Locate the cell with the specified text and output its (X, Y) center coordinate. 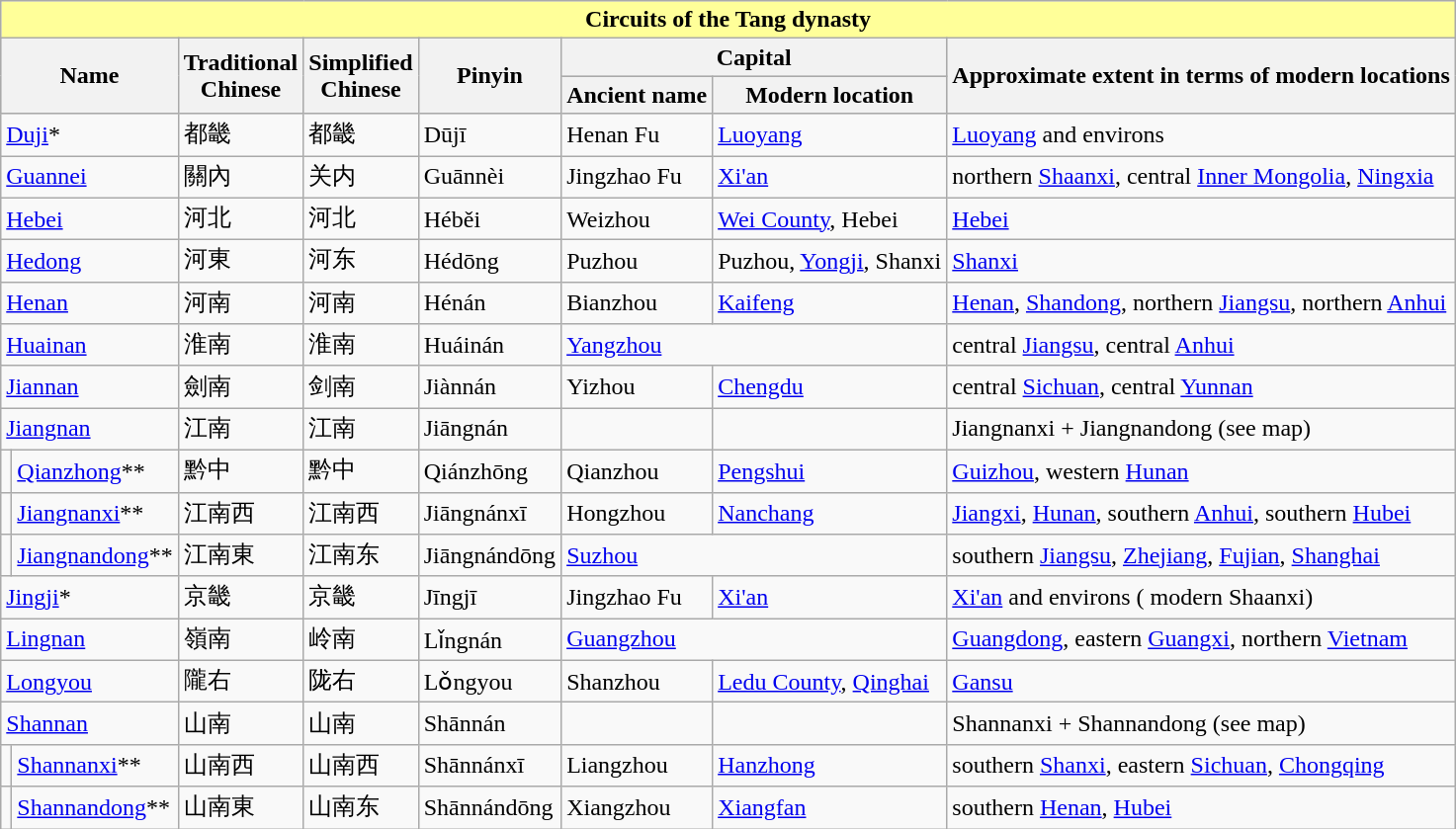
Jiāngnán (489, 429)
Luoyang and environs (1202, 134)
Guangdong, eastern Guangxi, northern Vietnam (1202, 640)
劍南 (241, 387)
河東 (241, 261)
Suzhou (754, 555)
southern Shanxi, eastern Sichuan, Chongqing (1202, 765)
Bianzhou (637, 302)
山南东 (361, 808)
southern Henan, Hubei (1202, 808)
Jiannan (89, 387)
Shānnánxī (489, 765)
Wei County, Hebei (830, 219)
Shannanxi** (95, 765)
Yangzhou (754, 346)
關內 (241, 178)
Lǒngyou (489, 682)
岭南 (361, 640)
Duji* (89, 134)
Guizhou, western Hunan (1202, 470)
Weizhou (637, 219)
陇右 (361, 682)
河东 (361, 261)
Jiāngnándōng (489, 555)
江南东 (361, 555)
Hédōng (489, 261)
Shānnándōng (489, 808)
Guannei (89, 178)
Jiangnan (89, 429)
Lingnan (89, 640)
southern Jiangsu, Zhejiang, Fujian, Shanghai (1202, 555)
Héběi (489, 219)
Shanxi (1202, 261)
Kaifeng (830, 302)
Qianzhou (637, 470)
关内 (361, 178)
TraditionalChinese (241, 76)
Xi'an and environs ( modern Shaanxi) (1202, 597)
Huainan (89, 346)
SimplifiedChinese (361, 76)
Guānnèi (489, 178)
Chengdu (830, 387)
Shānnán (489, 723)
Jiāngnánxī (489, 514)
Capital (754, 57)
Hanzhong (830, 765)
Guangzhou (754, 640)
central Sichuan, central Yunnan (1202, 387)
Jingji* (89, 597)
Pinyin (489, 76)
Luoyang (830, 134)
Longyou (89, 682)
隴右 (241, 682)
central Jiangsu, central Anhui (1202, 346)
Xiangfan (830, 808)
Henan (89, 302)
江南東 (241, 555)
Jiangxi, Hunan, southern Anhui, southern Hubei (1202, 514)
Circuits of the Tang dynasty (728, 20)
Liangzhou (637, 765)
Shanzhou (637, 682)
Hongzhou (637, 514)
Jiangnanxi + Jiangnandong (see map) (1202, 429)
Henan, Shandong, northern Jiangsu, northern Anhui (1202, 302)
Xiangzhou (637, 808)
Yizhou (637, 387)
Approximate extent in terms of modern locations (1202, 76)
嶺南 (241, 640)
Qiánzhōng (489, 470)
northern Shaanxi, central Inner Mongolia, Ningxia (1202, 178)
Hedong (89, 261)
Puzhou, Yongji, Shanxi (830, 261)
Shannandong** (95, 808)
山南東 (241, 808)
Gansu (1202, 682)
Lǐngnán (489, 640)
Dūjī (489, 134)
Nanchang (830, 514)
Jiangnanxi** (95, 514)
Modern location (830, 95)
Jiangnandong** (95, 555)
Pengshui (830, 470)
Name (89, 76)
Jiànnán (489, 387)
Henan Fu (637, 134)
Jīngjī (489, 597)
Ancient name (637, 95)
Qianzhong** (95, 470)
Hénán (489, 302)
Ledu County, Qinghai (830, 682)
剑南 (361, 387)
Shannan (89, 723)
Puzhou (637, 261)
Huáinán (489, 346)
Shannanxi + Shannandong (see map) (1202, 723)
